Detect which cell encompasses the target text, then output its [x, y] center coordinate. 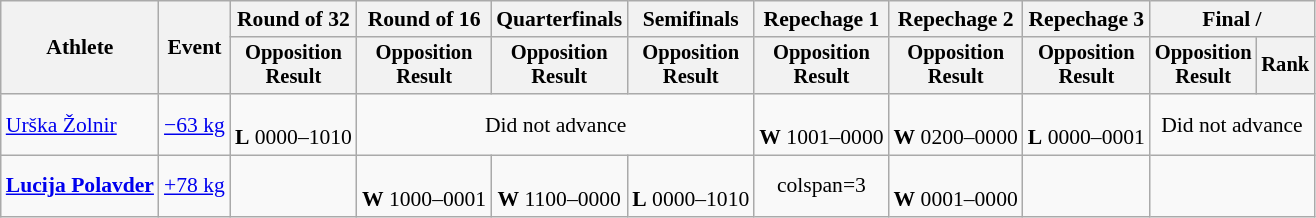
W 1100–0000 [559, 186]
Rank [1285, 66]
Event [194, 48]
W 1000–0001 [424, 186]
Round of 16 [424, 19]
Round of 32 [294, 19]
−63 kg [194, 124]
Semifinals [690, 19]
Lucija Polavder [80, 186]
L 0000–0001 [1086, 124]
Final / [1232, 19]
Repechage 2 [956, 19]
Repechage 1 [821, 19]
colspan=3 [821, 186]
W 0001–0000 [956, 186]
Athlete [80, 48]
Quarterfinals [559, 19]
W 1001–0000 [821, 124]
+78 kg [194, 186]
W 0200–0000 [956, 124]
Repechage 3 [1086, 19]
Urška Žolnir [80, 124]
